Return the [x, y] coordinate for the center point of the cell that contains the specified text.  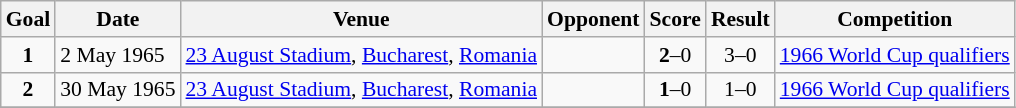
Result [740, 19]
Goal [28, 19]
2–0 [676, 55]
1 [28, 55]
Score [676, 19]
2 May 1965 [118, 55]
Competition [895, 19]
3–0 [740, 55]
30 May 1965 [118, 90]
Opponent [594, 19]
Venue [362, 19]
Date [118, 19]
2 [28, 90]
